Provide the (x, y) coordinate of the cell's center where the given text is located.  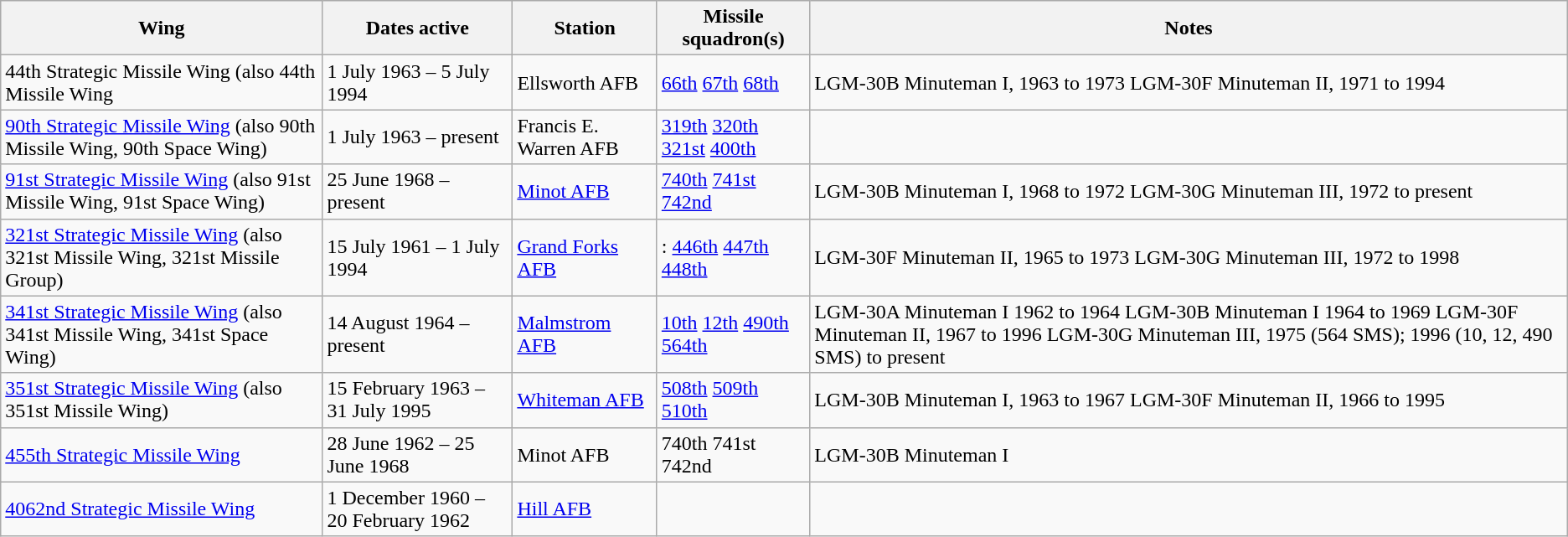
Missile squadron(s) (734, 28)
Whiteman AFB (585, 400)
Station (585, 28)
28 June 1962 – 25 June 1968 (417, 454)
: 446th 447th 448th (734, 257)
91st Strategic Missile Wing (also 91st Missile Wing, 91st Space Wing) (162, 191)
Hill AFB (585, 509)
Dates active (417, 28)
4062nd Strategic Missile Wing (162, 509)
Notes (1189, 28)
341st Strategic Missile Wing (also 341st Missile Wing, 341st Space Wing) (162, 334)
LGM-30F Minuteman II, 1965 to 1973 LGM-30G Minuteman III, 1972 to 1998 (1189, 257)
321st Strategic Missile Wing (also 321st Missile Wing, 321st Missile Group) (162, 257)
319th 320th 321st 400th (734, 137)
LGM-30B Minuteman I (1189, 454)
Ellsworth AFB (585, 82)
LGM-30B Minuteman I, 1963 to 1973 LGM-30F Minuteman II, 1971 to 1994 (1189, 82)
LGM-30B Minuteman I, 1968 to 1972 LGM-30G Minuteman III, 1972 to present (1189, 191)
10th 12th 490th 564th (734, 334)
15 February 1963 – 31 July 1995 (417, 400)
25 June 1968 – present (417, 191)
Wing (162, 28)
66th 67th 68th (734, 82)
1 July 1963 – present (417, 137)
14 August 1964 – present (417, 334)
44th Strategic Missile Wing (also 44th Missile Wing (162, 82)
1 July 1963 – 5 July 1994 (417, 82)
1 December 1960 – 20 February 1962 (417, 509)
LGM-30B Minuteman I, 1963 to 1967 LGM-30F Minuteman II, 1966 to 1995 (1189, 400)
508th 509th 510th (734, 400)
Grand Forks AFB (585, 257)
Malmstrom AFB (585, 334)
15 July 1961 – 1 July 1994 (417, 257)
90th Strategic Missile Wing (also 90th Missile Wing, 90th Space Wing) (162, 137)
455th Strategic Missile Wing (162, 454)
351st Strategic Missile Wing (also 351st Missile Wing) (162, 400)
Francis E. Warren AFB (585, 137)
